Return (x, y) of the center of cell containing provided text 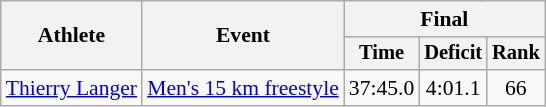
Final (444, 19)
Men's 15 km freestyle (243, 88)
Deficit (453, 54)
Thierry Langer (72, 88)
66 (516, 88)
Rank (516, 54)
Athlete (72, 36)
Event (243, 36)
37:45.0 (382, 88)
4:01.1 (453, 88)
Time (382, 54)
